Capture the cell that displays the provided text and extract its (x, y) central coordinate. 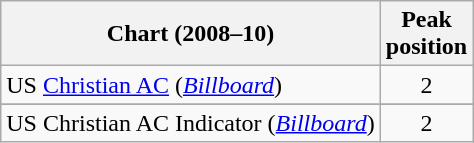
Peakposition (426, 34)
Chart (2008–10) (191, 34)
US Christian AC (Billboard) (191, 85)
US Christian AC Indicator (Billboard) (191, 123)
